Return the [x, y] coordinate for the center point of the cell that contains the specified text.  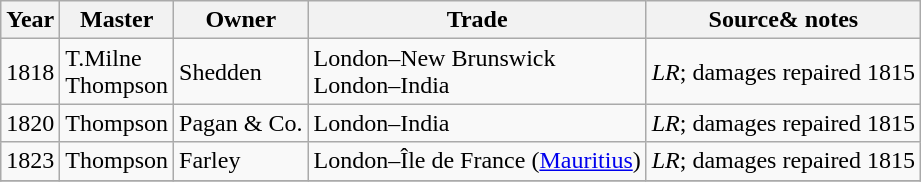
Trade [477, 20]
T.MilneThompson [117, 72]
Master [117, 20]
Shedden [241, 72]
1818 [30, 72]
1823 [30, 161]
1820 [30, 123]
Owner [241, 20]
Farley [241, 161]
Source& notes [783, 20]
Year [30, 20]
London–New BrunswickLondon–India [477, 72]
London–India [477, 123]
London–Île de France (Mauritius) [477, 161]
Pagan & Co. [241, 123]
